Output the [X, Y] coordinate of the center of the cell containing the given text.  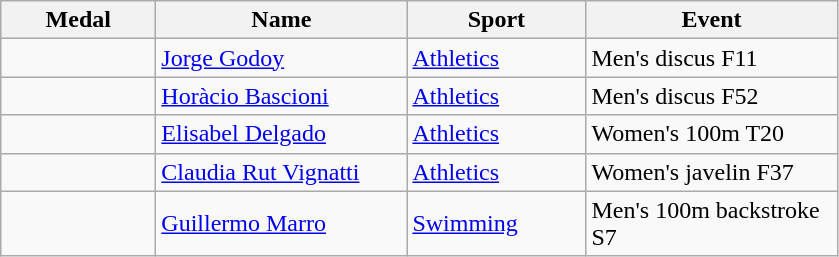
Claudia Rut Vignatti [282, 172]
Men's 100m backstroke S7 [712, 224]
Swimming [496, 224]
Medal [78, 20]
Women's 100m T20 [712, 134]
Men's discus F52 [712, 96]
Name [282, 20]
Jorge Godoy [282, 58]
Elisabel Delgado [282, 134]
Men's discus F11 [712, 58]
Women's javelin F37 [712, 172]
Horàcio Bascioni [282, 96]
Event [712, 20]
Guillermo Marro [282, 224]
Sport [496, 20]
